Output the (x, y) coordinate of the center of the cell containing the given text.  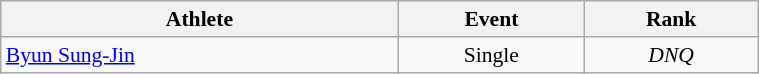
Byun Sung-Jin (200, 55)
DNQ (672, 55)
Athlete (200, 19)
Single (492, 55)
Event (492, 19)
Rank (672, 19)
